Extract the (X, Y) coordinate from the center of the cell holding the provided text.  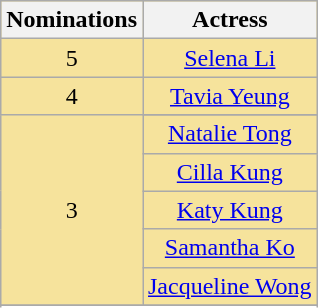
Katy Kung (230, 210)
Jacqueline Wong (230, 286)
Actress (230, 20)
3 (72, 210)
Natalie Tong (230, 134)
4 (72, 96)
5 (72, 58)
Nominations (72, 20)
Cilla Kung (230, 172)
Tavia Yeung (230, 96)
Selena Li (230, 58)
Samantha Ko (230, 248)
